Determine the [x, y] coordinate at the center of the cell enclosing the given text.  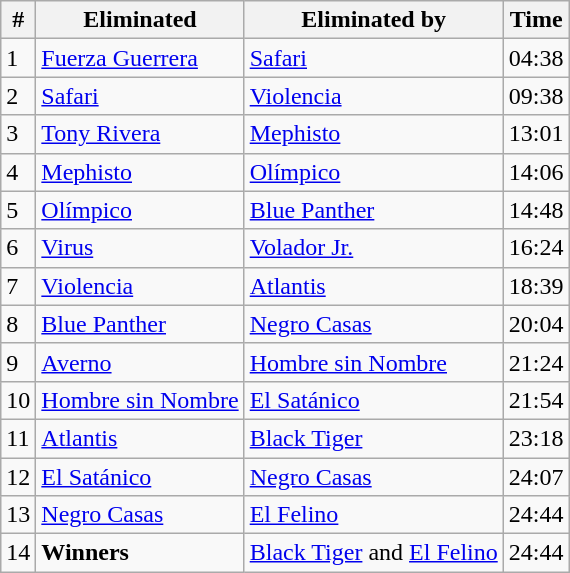
21:54 [536, 400]
24:07 [536, 477]
13:01 [536, 134]
Fuerza Guerrera [140, 58]
13 [18, 515]
Eliminated [140, 20]
Virus [140, 248]
El Felino [374, 515]
Averno [140, 362]
04:38 [536, 58]
Black Tiger [374, 438]
20:04 [536, 324]
12 [18, 477]
8 [18, 324]
10 [18, 400]
6 [18, 248]
14:06 [536, 172]
Winners [140, 553]
21:24 [536, 362]
3 [18, 134]
16:24 [536, 248]
Tony Rivera [140, 134]
18:39 [536, 286]
9 [18, 362]
Volador Jr. [374, 248]
2 [18, 96]
7 [18, 286]
Black Tiger and El Felino [374, 553]
09:38 [536, 96]
11 [18, 438]
1 [18, 58]
Eliminated by [374, 20]
Time [536, 20]
# [18, 20]
14:48 [536, 210]
4 [18, 172]
14 [18, 553]
5 [18, 210]
23:18 [536, 438]
